Capture the cell that displays the provided text and extract its (x, y) central coordinate. 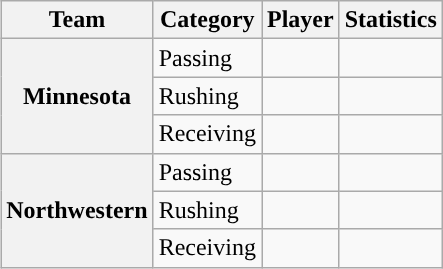
Minnesota (77, 96)
Team (77, 20)
Statistics (390, 20)
Category (207, 20)
Player (301, 20)
Northwestern (77, 210)
